Extract the [x, y] coordinate from the center of the cell holding the provided text.  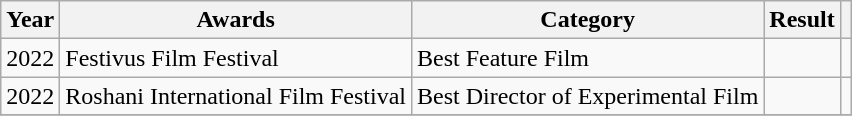
Best Feature Film [588, 58]
Year [30, 20]
Category [588, 20]
Roshani International Film Festival [236, 96]
Result [802, 20]
Best Director of Experimental Film [588, 96]
Awards [236, 20]
Festivus Film Festival [236, 58]
